From the cell containing the given text, extract its center point as [x, y] coordinate. 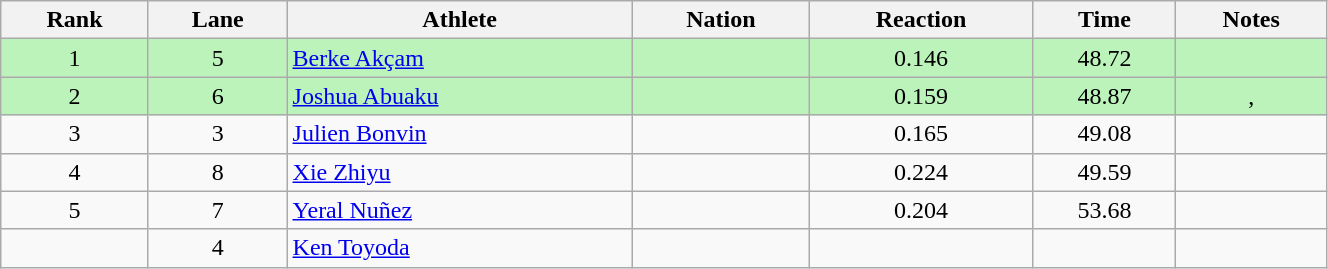
53.68 [1104, 210]
6 [218, 96]
49.59 [1104, 172]
Reaction [921, 20]
, [1251, 96]
Nation [720, 20]
Rank [75, 20]
48.72 [1104, 58]
Berke Akçam [460, 58]
2 [75, 96]
0.224 [921, 172]
49.08 [1104, 134]
Joshua Abuaku [460, 96]
0.159 [921, 96]
0.204 [921, 210]
7 [218, 210]
Notes [1251, 20]
Ken Toyoda [460, 248]
Julien Bonvin [460, 134]
Athlete [460, 20]
Yeral Nuñez [460, 210]
1 [75, 58]
Xie Zhiyu [460, 172]
48.87 [1104, 96]
Time [1104, 20]
0.146 [921, 58]
Lane [218, 20]
0.165 [921, 134]
8 [218, 172]
